Capture the cell that displays the provided text and extract its [X, Y] central coordinate. 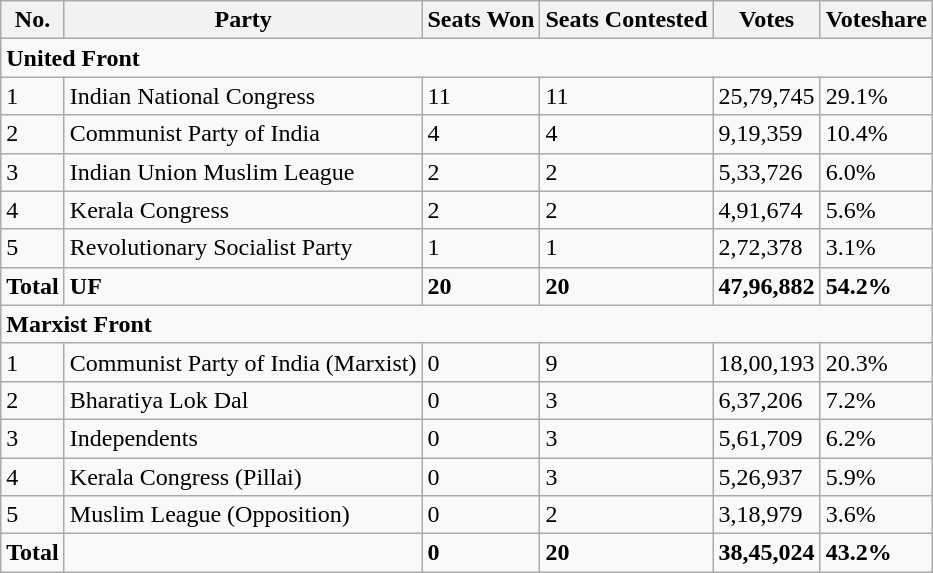
3.6% [876, 515]
Communist Party of India [243, 134]
Voteshare [876, 20]
4,91,674 [766, 210]
5.9% [876, 477]
Indian Union Muslim League [243, 172]
5,33,726 [766, 172]
5,61,709 [766, 438]
Marxist Front [467, 324]
Kerala Congress (Pillai) [243, 477]
Revolutionary Socialist Party [243, 248]
Communist Party of India (Marxist) [243, 362]
3,18,979 [766, 515]
Kerala Congress [243, 210]
Muslim League (Opposition) [243, 515]
No. [33, 20]
54.2% [876, 286]
20.3% [876, 362]
Seats Contested [626, 20]
47,96,882 [766, 286]
Indian National Congress [243, 96]
25,79,745 [766, 96]
18,00,193 [766, 362]
Independents [243, 438]
6,37,206 [766, 400]
43.2% [876, 553]
6.2% [876, 438]
3.1% [876, 248]
United Front [467, 58]
UF [243, 286]
Bharatiya Lok Dal [243, 400]
9,19,359 [766, 134]
9 [626, 362]
29.1% [876, 96]
Party [243, 20]
38,45,024 [766, 553]
2,72,378 [766, 248]
7.2% [876, 400]
Votes [766, 20]
10.4% [876, 134]
6.0% [876, 172]
Seats Won [481, 20]
5.6% [876, 210]
5,26,937 [766, 477]
